Determine the [X, Y] coordinate at the center of the cell enclosing the given text.  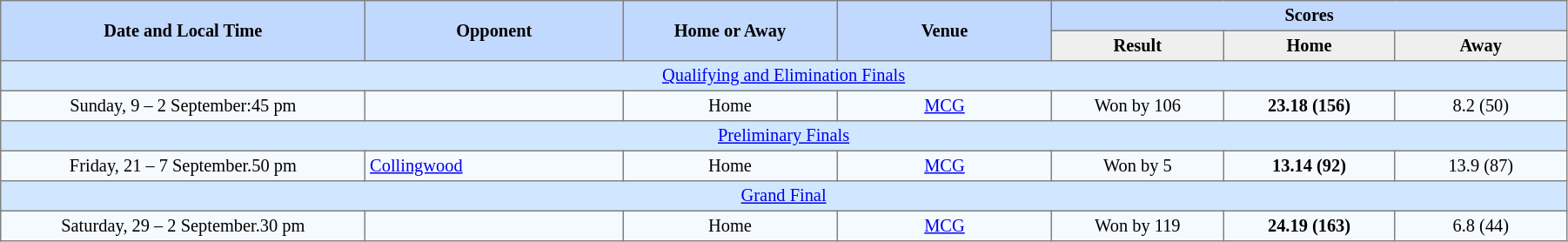
Home or Away [731, 31]
Scores [1310, 16]
23.18 (156) [1309, 105]
13.14 (92) [1309, 165]
Result [1138, 45]
Away [1481, 45]
Date and Local Time [183, 31]
8.2 (50) [1481, 105]
Won by 106 [1138, 105]
Collingwood [494, 165]
Venue [945, 31]
Grand Final [784, 196]
Qualifying and Elimination Finals [784, 76]
13.9 (87) [1481, 165]
Friday, 21 – 7 September.50 pm [183, 165]
24.19 (163) [1309, 225]
Opponent [494, 31]
Won by 119 [1138, 225]
Saturday, 29 – 2 September.30 pm [183, 225]
Preliminary Finals [784, 136]
Sunday, 9 – 2 September:45 pm [183, 105]
6.8 (44) [1481, 225]
Won by 5 [1138, 165]
